Output the (X, Y) coordinate of the center of the cell containing the given text.  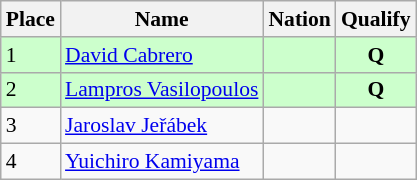
1 (30, 55)
Nation (299, 19)
Yuichiro Kamiyama (162, 162)
2 (30, 90)
3 (30, 126)
Jaroslav Jeřábek (162, 126)
Place (30, 19)
Lampros Vasilopoulos (162, 90)
4 (30, 162)
David Cabrero (162, 55)
Name (162, 19)
Qualify (376, 19)
